Return (X, Y) of the center of cell containing provided text 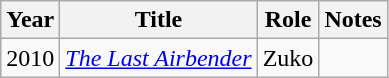
Zuko (288, 58)
Year (30, 20)
Title (158, 20)
Role (288, 20)
2010 (30, 58)
The Last Airbender (158, 58)
Notes (353, 20)
